Search for the cell housing the specified text and yield its (x, y) center coordinate. 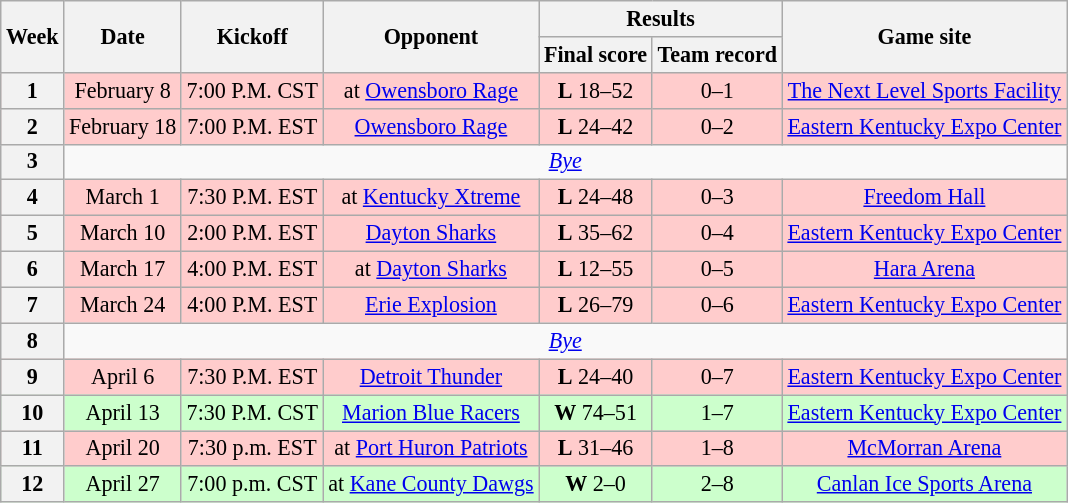
February 18 (123, 126)
2 (32, 126)
9 (32, 377)
L 24–40 (596, 377)
March 24 (123, 305)
8 (32, 341)
2:00 P.M. EST (252, 233)
at Kentucky Xtreme (431, 198)
7:00 p.m. CST (252, 484)
2–8 (717, 484)
Opponent (431, 36)
February 8 (123, 90)
McMorran Arena (924, 448)
W 74–51 (596, 412)
10 (32, 412)
April 13 (123, 412)
Week (32, 36)
0–4 (717, 233)
Erie Explosion (431, 305)
L 18–52 (596, 90)
at Kane County Dawgs (431, 484)
March 1 (123, 198)
April 27 (123, 484)
1–8 (717, 448)
7:00 P.M. EST (252, 126)
7:30 p.m. EST (252, 448)
4 (32, 198)
6 (32, 269)
1 (32, 90)
Date (123, 36)
7 (32, 305)
0–6 (717, 305)
0–3 (717, 198)
7:00 P.M. CST (252, 90)
Owensboro Rage (431, 126)
7:30 P.M. CST (252, 412)
L 31–46 (596, 448)
March 10 (123, 233)
L 24–48 (596, 198)
at Dayton Sharks (431, 269)
Detroit Thunder (431, 377)
0–5 (717, 269)
L 26–79 (596, 305)
Hara Arena (924, 269)
Freedom Hall (924, 198)
Game site (924, 36)
The Next Level Sports Facility (924, 90)
Kickoff (252, 36)
W 2–0 (596, 484)
0–7 (717, 377)
Team record (717, 54)
11 (32, 448)
at Port Huron Patriots (431, 448)
Final score (596, 54)
Dayton Sharks (431, 233)
3 (32, 162)
1–7 (717, 412)
L 12–55 (596, 269)
March 17 (123, 269)
April 20 (123, 448)
Marion Blue Racers (431, 412)
5 (32, 233)
Canlan Ice Sports Arena (924, 484)
at Owensboro Rage (431, 90)
12 (32, 484)
0–2 (717, 126)
April 6 (123, 377)
L 24–42 (596, 126)
Results (660, 18)
L 35–62 (596, 233)
0–1 (717, 90)
